For the text-containing cell, return its midpoint in (X, Y) coordinate format. 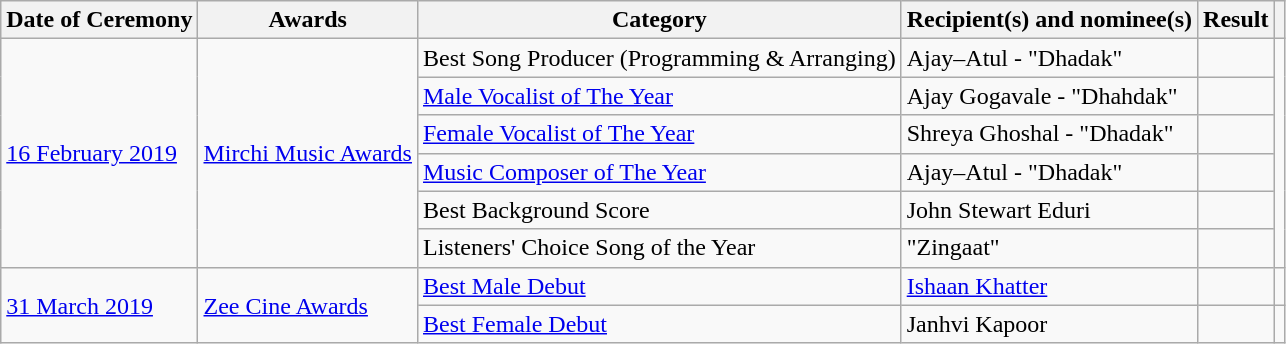
Female Vocalist of The Year (659, 134)
Mirchi Music Awards (308, 153)
Ajay Gogavale - "Dhahdak" (1049, 96)
Category (659, 20)
Male Vocalist of The Year (659, 96)
Janhvi Kapoor (1049, 324)
Music Composer of The Year (659, 172)
Best Female Debut (659, 324)
John Stewart Eduri (1049, 210)
Best Song Producer (Programming & Arranging) (659, 58)
"Zingaat" (1049, 248)
Listeners' Choice Song of the Year (659, 248)
Shreya Ghoshal - "Dhadak" (1049, 134)
Best Background Score (659, 210)
16 February 2019 (100, 153)
Best Male Debut (659, 286)
Ishaan Khatter (1049, 286)
Result (1236, 20)
Zee Cine Awards (308, 305)
Awards (308, 20)
Date of Ceremony (100, 20)
31 March 2019 (100, 305)
Recipient(s) and nominee(s) (1049, 20)
